Scan for the cell matching the given text and deliver its [x, y] coordinate at center. 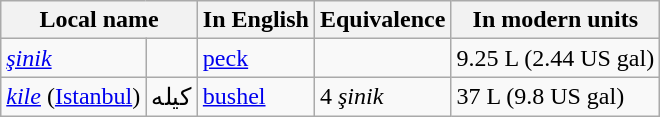
4 şinik [382, 97]
In modern units [556, 20]
كيله‎ [172, 97]
kile (Istanbul) [74, 97]
In English [256, 20]
peck [256, 58]
Local name [100, 20]
9.25 L (2.44 US gal) [556, 58]
şinik [74, 58]
Equivalence [382, 20]
37 L (9.8 US gal) [556, 97]
bushel [256, 97]
